Identify which cell holds the provided text, then report its (x, y) central coordinate. 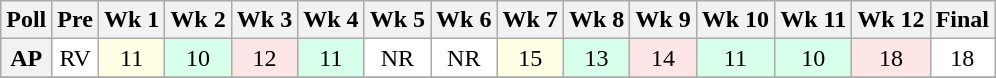
Wk 5 (397, 20)
15 (530, 58)
Wk 3 (264, 20)
Wk 9 (663, 20)
13 (596, 58)
Wk 12 (891, 20)
Wk 7 (530, 20)
Wk 4 (331, 20)
Poll (26, 20)
14 (663, 58)
RV (76, 58)
Wk 8 (596, 20)
Final (962, 20)
12 (264, 58)
Wk 6 (464, 20)
Wk 10 (735, 20)
Pre (76, 20)
Wk 2 (198, 20)
Wk 11 (814, 20)
Wk 1 (131, 20)
AP (26, 58)
